Find where the given text appears and provide that cell's center as (x, y) coordinate. 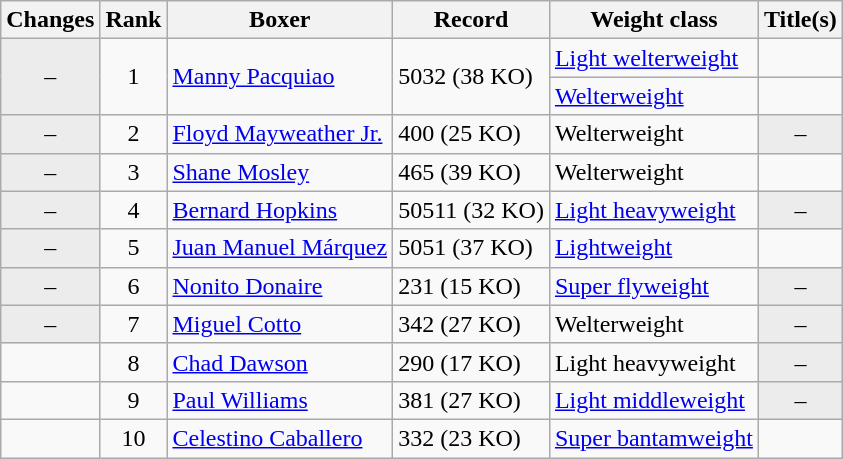
6 (134, 286)
10 (134, 438)
2 (134, 134)
Shane Mosley (280, 172)
332 (23 KO) (472, 438)
Floyd Mayweather Jr. (280, 134)
Super bantamweight (654, 438)
Miguel Cotto (280, 324)
Title(s) (800, 20)
Changes (50, 20)
Light middleweight (654, 400)
231 (15 KO) (472, 286)
465 (39 KO) (472, 172)
Boxer (280, 20)
3 (134, 172)
1 (134, 77)
Chad Dawson (280, 362)
Light welterweight (654, 58)
342 (27 KO) (472, 324)
8 (134, 362)
5 (134, 248)
7 (134, 324)
381 (27 KO) (472, 400)
4 (134, 210)
Nonito Donaire (280, 286)
5032 (38 KO) (472, 77)
Paul Williams (280, 400)
Celestino Caballero (280, 438)
9 (134, 400)
400 (25 KO) (472, 134)
290 (17 KO) (472, 362)
Juan Manuel Márquez (280, 248)
Bernard Hopkins (280, 210)
Rank (134, 20)
50511 (32 KO) (472, 210)
Manny Pacquiao (280, 77)
Record (472, 20)
Weight class (654, 20)
Super flyweight (654, 286)
5051 (37 KO) (472, 248)
Lightweight (654, 248)
